Return (x, y) of the center of cell containing provided text 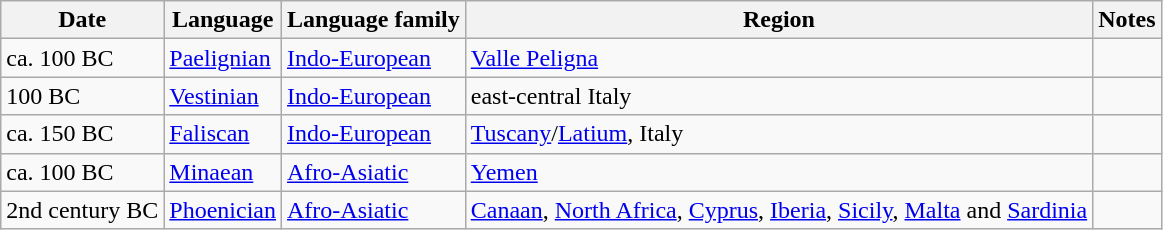
Vestinian (223, 96)
Paelignian (223, 58)
2nd century BC (82, 210)
Yemen (778, 172)
Region (778, 20)
Canaan, North Africa, Cyprus, Iberia, Sicily, Malta and Sardinia (778, 210)
Language (223, 20)
Notes (1127, 20)
east-central Italy (778, 96)
Faliscan (223, 134)
Date (82, 20)
Minaean (223, 172)
ca. 150 BC (82, 134)
Valle Peligna (778, 58)
Tuscany/Latium, Italy (778, 134)
Language family (374, 20)
100 BC (82, 96)
Phoenician (223, 210)
